Scan for the cell matching the given text and deliver its (X, Y) coordinate at center. 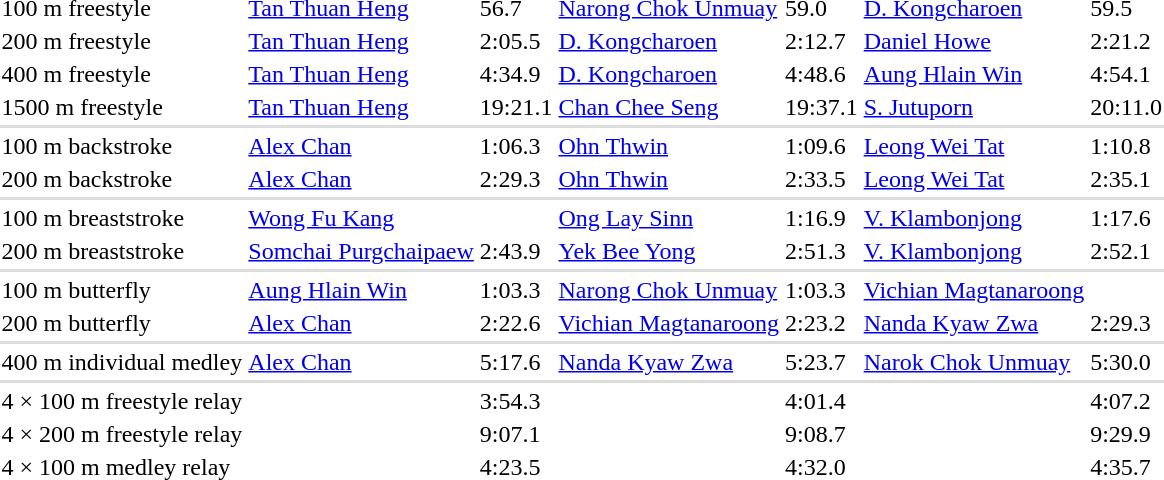
4 × 200 m freestyle relay (122, 434)
100 m butterfly (122, 290)
1:17.6 (1126, 218)
9:07.1 (516, 434)
5:17.6 (516, 362)
1:06.3 (516, 146)
Ong Lay Sinn (669, 218)
Somchai Purgchaipaew (362, 251)
400 m individual medley (122, 362)
Yek Bee Yong (669, 251)
5:23.7 (821, 362)
Narong Chok Unmuay (669, 290)
100 m backstroke (122, 146)
2:43.9 (516, 251)
100 m breaststroke (122, 218)
4:54.1 (1126, 74)
5:30.0 (1126, 362)
2:22.6 (516, 323)
S. Jutuporn (974, 107)
4 × 100 m freestyle relay (122, 401)
4:34.9 (516, 74)
4:01.4 (821, 401)
200 m backstroke (122, 179)
2:52.1 (1126, 251)
1:09.6 (821, 146)
200 m butterfly (122, 323)
Wong Fu Kang (362, 218)
19:21.1 (516, 107)
9:29.9 (1126, 434)
4:07.2 (1126, 401)
2:12.7 (821, 41)
Daniel Howe (974, 41)
2:21.2 (1126, 41)
3:54.3 (516, 401)
1500 m freestyle (122, 107)
400 m freestyle (122, 74)
20:11.0 (1126, 107)
2:23.2 (821, 323)
4:48.6 (821, 74)
19:37.1 (821, 107)
2:35.1 (1126, 179)
2:33.5 (821, 179)
1:10.8 (1126, 146)
Narok Chok Unmuay (974, 362)
2:05.5 (516, 41)
2:51.3 (821, 251)
9:08.7 (821, 434)
200 m freestyle (122, 41)
Chan Chee Seng (669, 107)
200 m breaststroke (122, 251)
1:16.9 (821, 218)
